Output the [X, Y] coordinate of the center of the cell containing the given text.  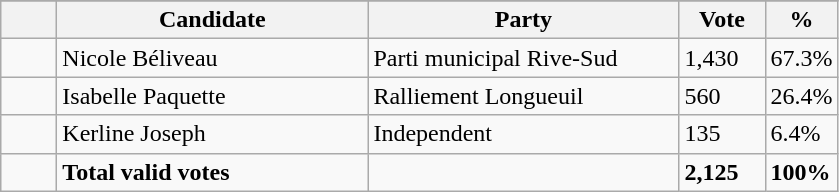
Ralliement Longueuil [524, 96]
100% [802, 172]
Independent [524, 134]
Total valid votes [212, 172]
560 [722, 96]
Candidate [212, 20]
Party [524, 20]
Nicole Béliveau [212, 58]
6.4% [802, 134]
1,430 [722, 58]
67.3% [802, 58]
26.4% [802, 96]
Vote [722, 20]
Parti municipal Rive-Sud [524, 58]
% [802, 20]
135 [722, 134]
Isabelle Paquette [212, 96]
Kerline Joseph [212, 134]
2,125 [722, 172]
